Return the (X, Y) coordinate for the center point of the cell that contains the specified text.  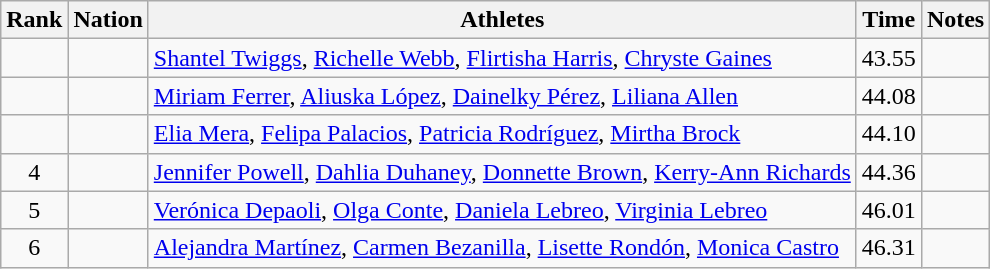
44.36 (888, 172)
Rank (34, 20)
43.55 (888, 58)
Elia Mera, Felipa Palacios, Patricia Rodríguez, Mirtha Brock (502, 134)
4 (34, 172)
Nation (108, 20)
Alejandra Martínez, Carmen Bezanilla, Lisette Rondón, Monica Castro (502, 248)
Miriam Ferrer, Aliuska López, Dainelky Pérez, Liliana Allen (502, 96)
6 (34, 248)
Notes (955, 20)
Verónica Depaoli, Olga Conte, Daniela Lebreo, Virginia Lebreo (502, 210)
5 (34, 210)
Jennifer Powell, Dahlia Duhaney, Donnette Brown, Kerry-Ann Richards (502, 172)
Shantel Twiggs, Richelle Webb, Flirtisha Harris, Chryste Gaines (502, 58)
Time (888, 20)
44.08 (888, 96)
46.01 (888, 210)
Athletes (502, 20)
46.31 (888, 248)
44.10 (888, 134)
